Scan for the cell matching the given text and deliver its [X, Y] coordinate at center. 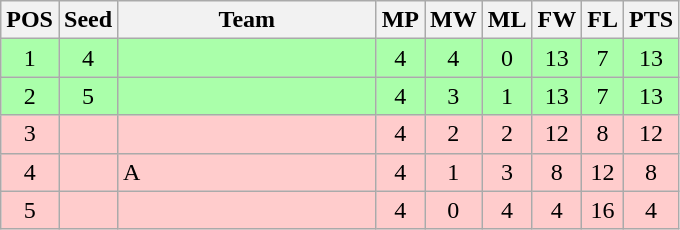
FL [603, 20]
16 [603, 210]
Seed [88, 20]
POS [30, 20]
MP [400, 20]
Team [248, 20]
ML [507, 20]
PTS [650, 20]
MW [453, 20]
A [248, 172]
FW [557, 20]
